Identify which cell holds the provided text, then report its [X, Y] central coordinate. 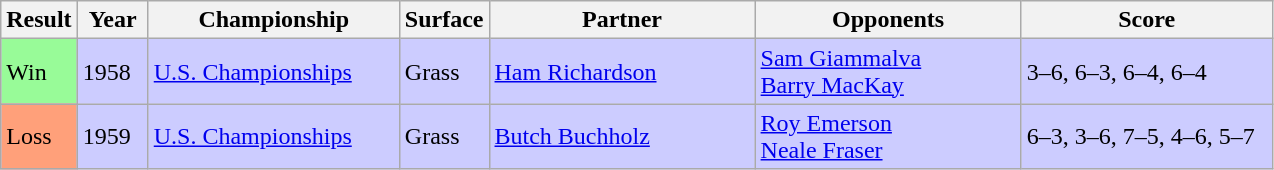
Win [39, 72]
Surface [444, 20]
Score [1146, 20]
Partner [622, 20]
Loss [39, 136]
6–3, 3–6, 7–5, 4–6, 5–7 [1146, 136]
Roy Emerson Neale Fraser [888, 136]
Year [112, 20]
Sam Giammalva Barry MacKay [888, 72]
Result [39, 20]
Championship [274, 20]
1958 [112, 72]
1959 [112, 136]
Butch Buchholz [622, 136]
Opponents [888, 20]
3–6, 6–3, 6–4, 6–4 [1146, 72]
Ham Richardson [622, 72]
